Locate the cell with the specified text and output its (x, y) center coordinate. 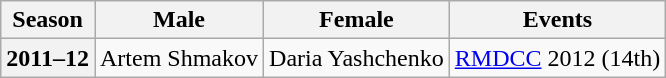
Artem Shmakov (178, 58)
Daria Yashchenko (357, 58)
Female (357, 20)
Season (48, 20)
2011–12 (48, 58)
RMDCC 2012 (14th) (557, 58)
Events (557, 20)
Male (178, 20)
